Output the [X, Y] coordinate of the center of the cell containing the given text.  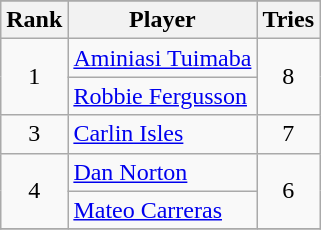
8 [288, 77]
Robbie Fergusson [162, 96]
Dan Norton [162, 172]
Rank [34, 20]
1 [34, 77]
6 [288, 191]
Aminiasi Tuimaba [162, 58]
3 [34, 134]
4 [34, 191]
Mateo Carreras [162, 210]
Carlin Isles [162, 134]
Tries [288, 20]
Player [162, 20]
7 [288, 134]
